Provide the [x, y] coordinate of the cell's center where the given text is located.  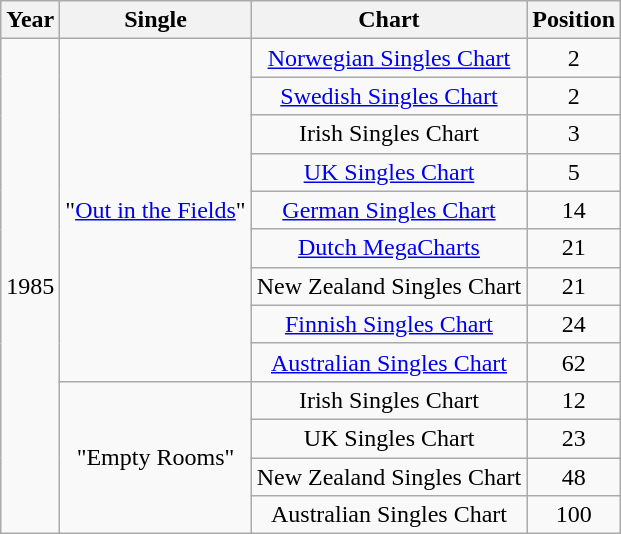
Position [574, 20]
62 [574, 362]
Dutch MegaCharts [389, 248]
3 [574, 134]
Finnish Singles Chart [389, 324]
100 [574, 515]
Chart [389, 20]
"Empty Rooms" [156, 457]
German Singles Chart [389, 210]
12 [574, 400]
24 [574, 324]
"Out in the Fields" [156, 210]
48 [574, 477]
Norwegian Singles Chart [389, 58]
Single [156, 20]
Swedish Singles Chart [389, 96]
Year [30, 20]
14 [574, 210]
1985 [30, 286]
5 [574, 172]
23 [574, 438]
